From the cell containing the given text, extract its center point as [x, y] coordinate. 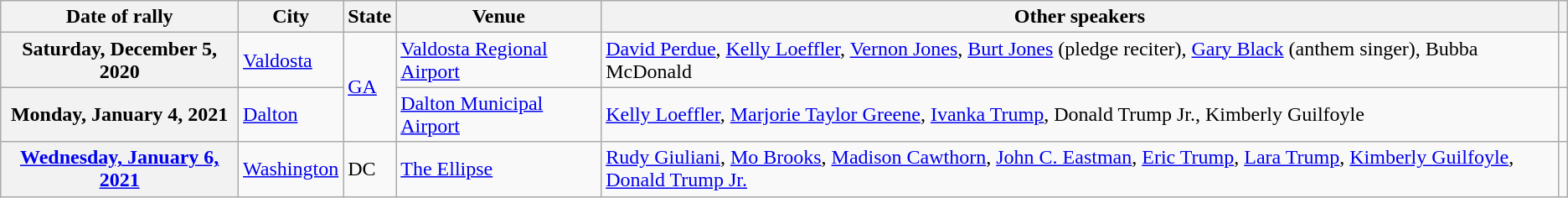
Other speakers [1080, 17]
Date of rally [120, 17]
Monday, January 4, 2021 [120, 114]
State [370, 17]
Valdosta Regional Airport [499, 60]
Washington [291, 169]
Dalton Municipal Airport [499, 114]
The Ellipse [499, 169]
Saturday, December 5, 2020 [120, 60]
Venue [499, 17]
David Perdue, Kelly Loeffler, Vernon Jones, Burt Jones (pledge reciter), Gary Black (anthem singer), Bubba McDonald [1080, 60]
City [291, 17]
Dalton [291, 114]
Rudy Giuliani, Mo Brooks, Madison Cawthorn, John C. Eastman, Eric Trump, Lara Trump, Kimberly Guilfoyle, Donald Trump Jr. [1080, 169]
Valdosta [291, 60]
Wednesday, January 6, 2021 [120, 169]
DC [370, 169]
GA [370, 87]
Kelly Loeffler, Marjorie Taylor Greene, Ivanka Trump, Donald Trump Jr., Kimberly Guilfoyle [1080, 114]
